Extract the [x, y] coordinate from the center of the cell holding the provided text.  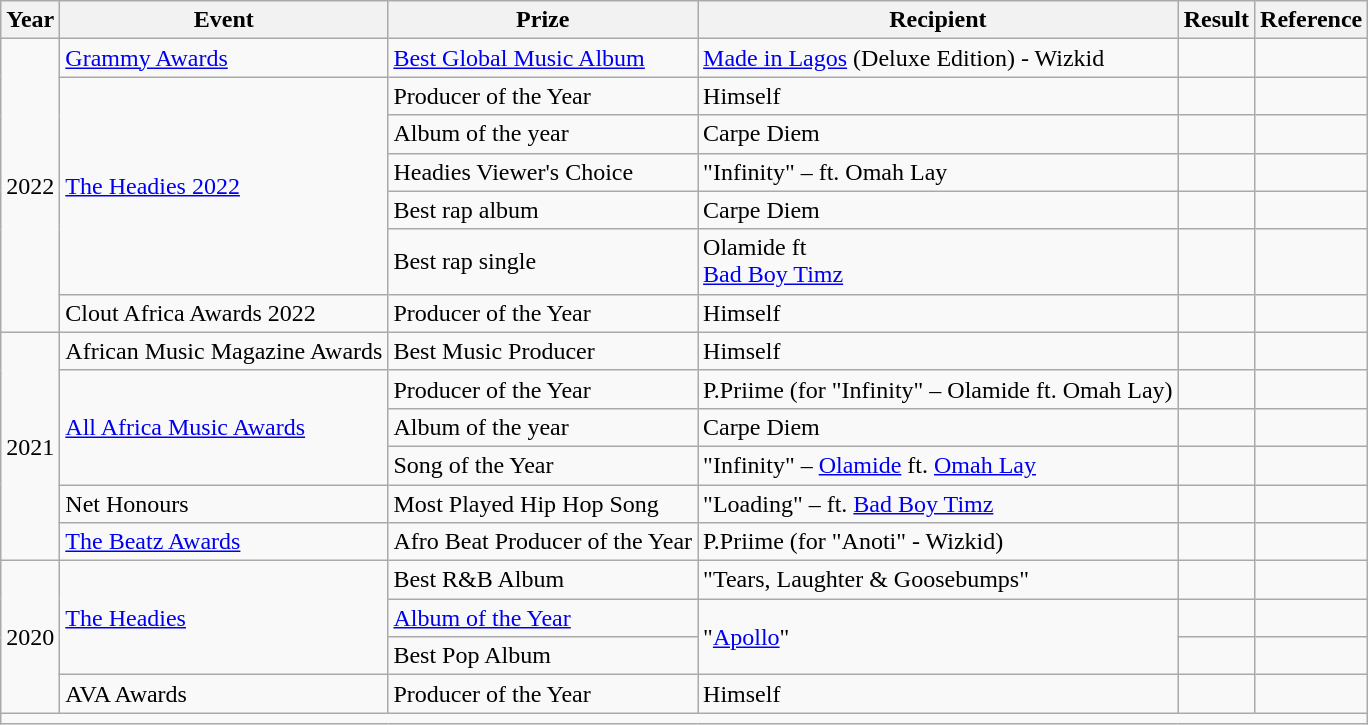
2021 [30, 446]
Grammy Awards [224, 58]
Year [30, 20]
Result [1216, 20]
Recipient [938, 20]
Best rap album [543, 210]
Afro Beat Producer of the Year [543, 542]
"Infinity" – Olamide ft. Omah Lay [938, 465]
"Infinity" – ft. Omah Lay [938, 172]
2022 [30, 186]
Net Honours [224, 503]
Song of the Year [543, 465]
Made in Lagos (Deluxe Edition) - Wizkid [938, 58]
Event [224, 20]
P.Priime (for "Infinity" – Olamide ft. Omah Lay) [938, 389]
Headies Viewer's Choice [543, 172]
"Loading" – ft. Bad Boy Timz [938, 503]
Olamide ftBad Boy Timz [938, 262]
AVA Awards [224, 694]
P.Priime (for "Anoti" - Wizkid) [938, 542]
Best rap single [543, 262]
The Headies 2022 [224, 186]
"Tears, Laughter & Goosebumps" [938, 580]
2020 [30, 637]
Prize [543, 20]
Best Pop Album [543, 656]
Best Music Producer [543, 351]
The Headies [224, 618]
Clout Africa Awards 2022 [224, 313]
All Africa Music Awards [224, 427]
Album of the Year [543, 618]
Most Played Hip Hop Song [543, 503]
African Music Magazine Awards [224, 351]
The Beatz Awards [224, 542]
Best Global Music Album [543, 58]
Reference [1312, 20]
"Apollo" [938, 637]
Best R&B Album [543, 580]
